Output the [X, Y] coordinate of the center of the cell containing the given text.  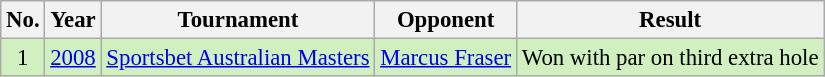
Opponent [446, 20]
Sportsbet Australian Masters [238, 58]
2008 [73, 58]
Year [73, 20]
Marcus Fraser [446, 58]
Result [670, 20]
Won with par on third extra hole [670, 58]
No. [23, 20]
1 [23, 58]
Tournament [238, 20]
